Capture the cell that displays the provided text and extract its (x, y) central coordinate. 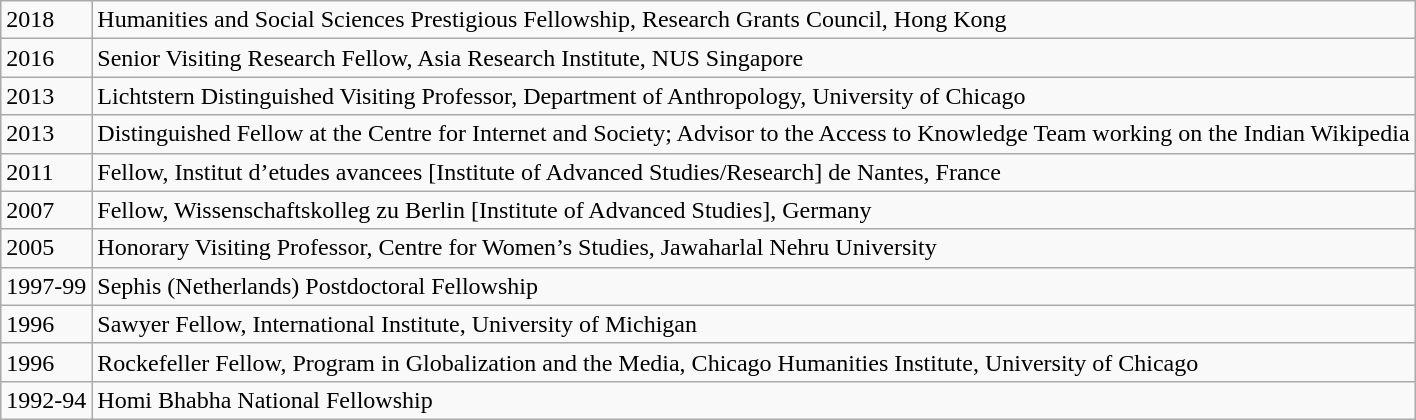
Rockefeller Fellow, Program in Globalization and the Media, Chicago Humanities Institute, University of Chicago (754, 362)
Humanities and Social Sciences Prestigious Fellowship, Research Grants Council, Hong Kong (754, 20)
Honorary Visiting Professor, Centre for Women’s Studies, Jawaharlal Nehru University (754, 248)
2007 (46, 210)
2011 (46, 172)
Homi Bhabha National Fellowship (754, 400)
2018 (46, 20)
Senior Visiting Research Fellow, Asia Research Institute, NUS Singapore (754, 58)
1997-99 (46, 286)
Distinguished Fellow at the Centre for Internet and Society; Advisor to the Access to Knowledge Team working on the Indian Wikipedia (754, 134)
Fellow, Institut d’etudes avancees [Institute of Advanced Studies/Research] de Nantes, France (754, 172)
2016 (46, 58)
1992-94 (46, 400)
Lichtstern Distinguished Visiting Professor, Department of Anthropology, University of Chicago (754, 96)
Sawyer Fellow, International Institute, University of Michigan (754, 324)
Sephis (Netherlands) Postdoctoral Fellowship (754, 286)
Fellow, Wissenschaftskolleg zu Berlin [Institute of Advanced Studies], Germany (754, 210)
2005 (46, 248)
